Detect which cell encompasses the target text, then output its (x, y) center coordinate. 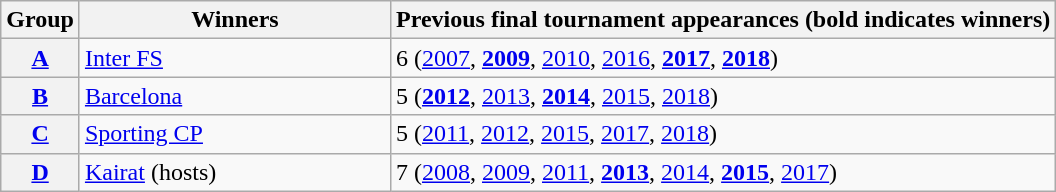
B (40, 96)
5 (2012, 2013, 2014, 2015, 2018) (722, 96)
5 (2011, 2012, 2015, 2017, 2018) (722, 134)
6 (2007, 2009, 2010, 2016, 2017, 2018) (722, 58)
Kairat (hosts) (234, 172)
C (40, 134)
A (40, 58)
Sporting CP (234, 134)
7 (2008, 2009, 2011, 2013, 2014, 2015, 2017) (722, 172)
Previous final tournament appearances (bold indicates winners) (722, 20)
D (40, 172)
Group (40, 20)
Inter FS (234, 58)
Barcelona (234, 96)
Winners (234, 20)
